Search for the cell housing the specified text and yield its [X, Y] center coordinate. 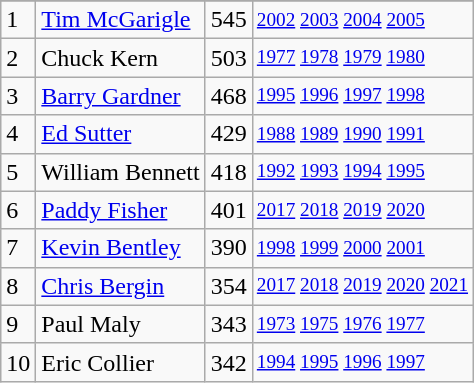
7 [18, 248]
Eric Collier [120, 362]
390 [228, 248]
Paul Maly [120, 324]
2 [18, 58]
Chuck Kern [120, 58]
429 [228, 134]
Paddy Fisher [120, 210]
4 [18, 134]
545 [228, 20]
1973 1975 1976 1977 [362, 324]
2017 2018 2019 2020 2021 [362, 286]
Barry Gardner [120, 96]
468 [228, 96]
1992 1993 1994 1995 [362, 172]
6 [18, 210]
10 [18, 362]
8 [18, 286]
343 [228, 324]
354 [228, 286]
2002 2003 2004 2005 [362, 20]
1988 1989 1990 1991 [362, 134]
2017 2018 2019 2020 [362, 210]
3 [18, 96]
Tim McGarigle [120, 20]
5 [18, 172]
418 [228, 172]
1 [18, 20]
Ed Sutter [120, 134]
9 [18, 324]
342 [228, 362]
1977 1978 1979 1980 [362, 58]
503 [228, 58]
1998 1999 2000 2001 [362, 248]
1994 1995 1996 1997 [362, 362]
William Bennett [120, 172]
401 [228, 210]
Kevin Bentley [120, 248]
Chris Bergin [120, 286]
1995 1996 1997 1998 [362, 96]
